For the text-containing cell, return its midpoint in [X, Y] coordinate format. 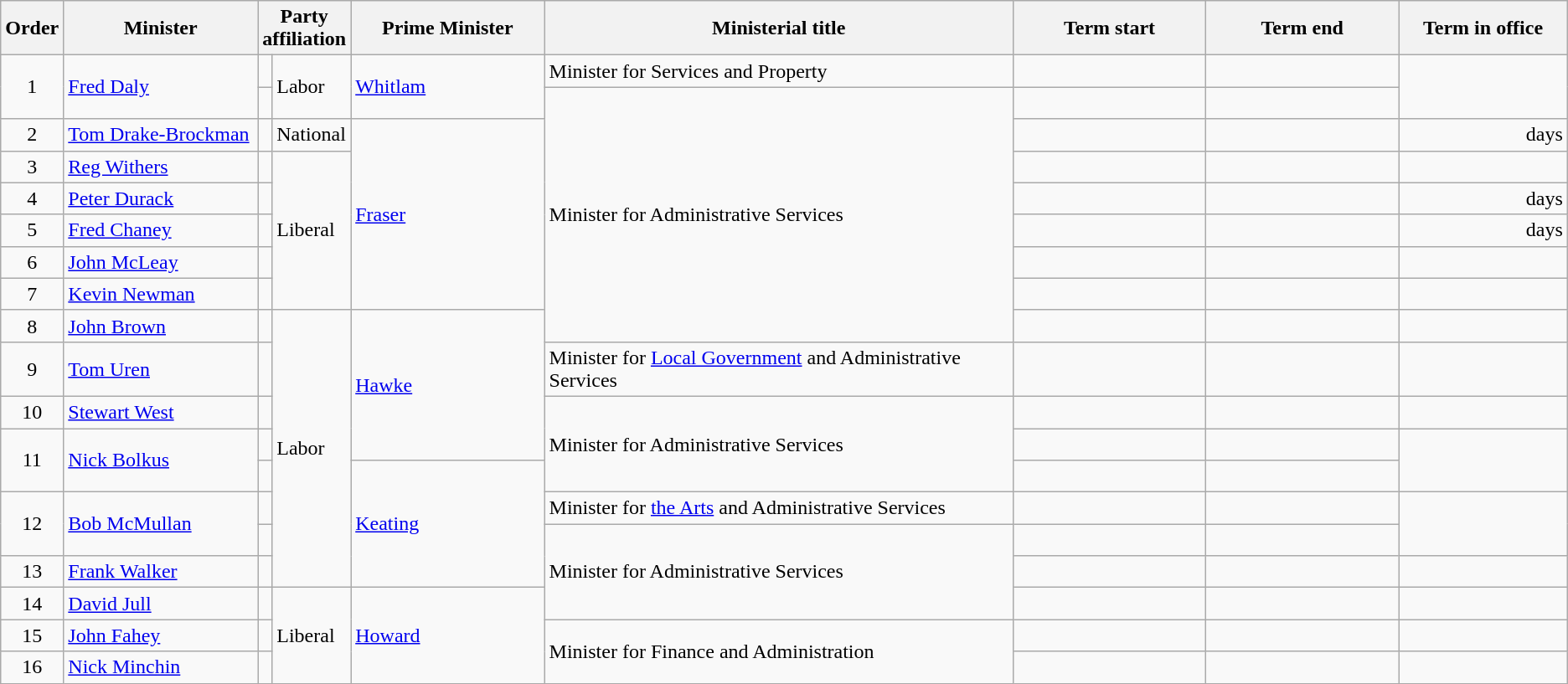
4 [32, 198]
Howard [447, 635]
Fred Chaney [161, 230]
Keating [447, 524]
Hawke [447, 385]
Frank Walker [161, 572]
Fraser [447, 214]
John McLeay [161, 262]
9 [32, 368]
Peter Durack [161, 198]
Order [32, 28]
John Brown [161, 326]
Bob McMullan [161, 524]
6 [32, 262]
Term end [1302, 28]
14 [32, 604]
Tom Drake-Brockman [161, 135]
Minister for Local Government and Administrative Services [779, 368]
2 [32, 135]
Term in office [1483, 28]
13 [32, 572]
Stewart West [161, 412]
Minister for Finance and Administration [779, 651]
Nick Minchin [161, 667]
Nick Bolkus [161, 460]
Prime Minister [447, 28]
3 [32, 167]
Reg Withers [161, 167]
15 [32, 635]
12 [32, 524]
Kevin Newman [161, 294]
16 [32, 667]
David Jull [161, 604]
Minister for Services and Property [779, 71]
National [312, 135]
Tom Uren [161, 368]
5 [32, 230]
Ministerial title [779, 28]
Minister for the Arts and Administrative Services [779, 508]
Term start [1109, 28]
11 [32, 460]
Party affiliation [305, 28]
8 [32, 326]
Whitlam [447, 87]
John Fahey [161, 635]
1 [32, 87]
7 [32, 294]
Minister [161, 28]
10 [32, 412]
Fred Daly [161, 87]
